Provide the (x, y) coordinate of the cell's center where the given text is located.  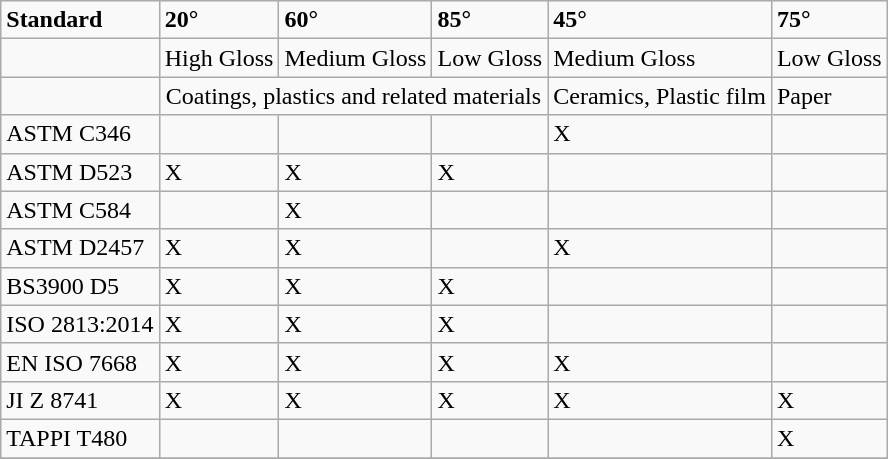
75° (829, 20)
JI Z 8741 (80, 400)
Standard (80, 20)
85° (490, 20)
Ceramics, Plastic film (660, 96)
BS3900 D5 (80, 286)
ASTM C584 (80, 210)
High Gloss (219, 58)
60° (356, 20)
ISO 2813:2014 (80, 324)
ASTM C346 (80, 134)
Coatings, plastics and related materials (354, 96)
Paper (829, 96)
ASTM D2457 (80, 248)
ASTM D523 (80, 172)
TAPPI T480 (80, 438)
20° (219, 20)
45° (660, 20)
EN ISO 7668 (80, 362)
